Locate the cell with the specified text and output its (x, y) center coordinate. 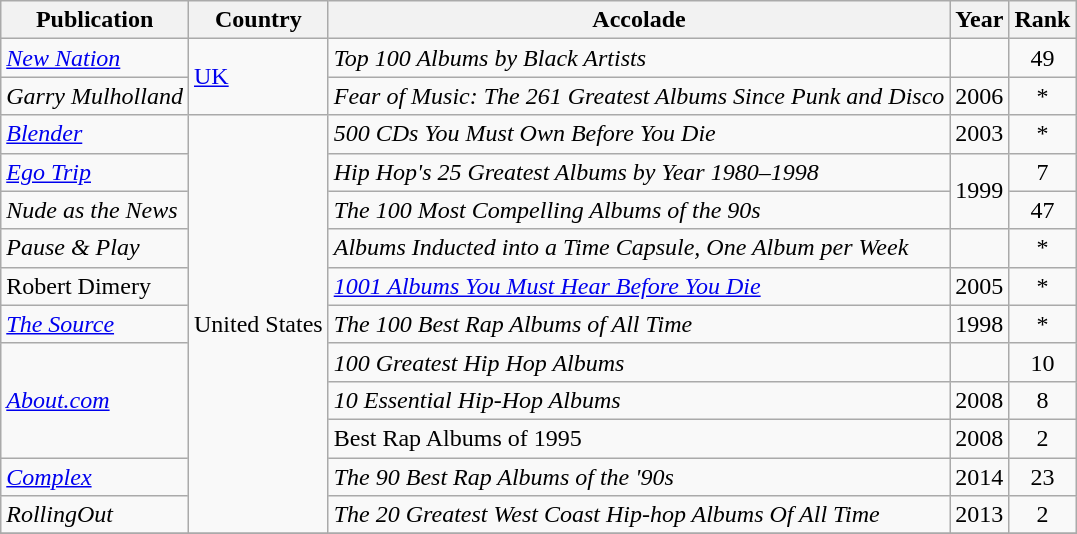
Garry Mulholland (95, 96)
Fear of Music: The 261 Greatest Albums Since Punk and Disco (639, 96)
8 (1042, 400)
UK (258, 77)
2013 (980, 515)
The Source (95, 324)
47 (1042, 210)
About.com (95, 400)
2005 (980, 286)
Complex (95, 477)
1001 Albums You Must Hear Before You Die (639, 286)
The 90 Best Rap Albums of the '90s (639, 477)
The 20 Greatest West Coast Hip-hop Albums Of All Time (639, 515)
2006 (980, 96)
RollingOut (95, 515)
Nude as the News (95, 210)
The 100 Best Rap Albums of All Time (639, 324)
10 (1042, 362)
Rank (1042, 20)
Country (258, 20)
Pause & Play (95, 248)
New Nation (95, 58)
10 Essential Hip-Hop Albums (639, 400)
Accolade (639, 20)
23 (1042, 477)
49 (1042, 58)
2014 (980, 477)
Albums Inducted into a Time Capsule, One Album per Week (639, 248)
100 Greatest Hip Hop Albums (639, 362)
The 100 Most Compelling Albums of the 90s (639, 210)
1998 (980, 324)
500 CDs You Must Own Before You Die (639, 134)
Ego Trip (95, 172)
7 (1042, 172)
Top 100 Albums by Black Artists (639, 58)
Best Rap Albums of 1995 (639, 438)
1999 (980, 191)
Hip Hop's 25 Greatest Albums by Year 1980–1998 (639, 172)
Blender (95, 134)
Robert Dimery (95, 286)
2003 (980, 134)
Year (980, 20)
United States (258, 324)
Publication (95, 20)
